Capture the cell that displays the provided text and extract its [X, Y] central coordinate. 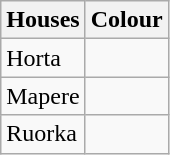
Horta [43, 58]
Colour [126, 20]
Ruorka [43, 134]
Mapere [43, 96]
Houses [43, 20]
